Detect which cell encompasses the target text, then output its (x, y) center coordinate. 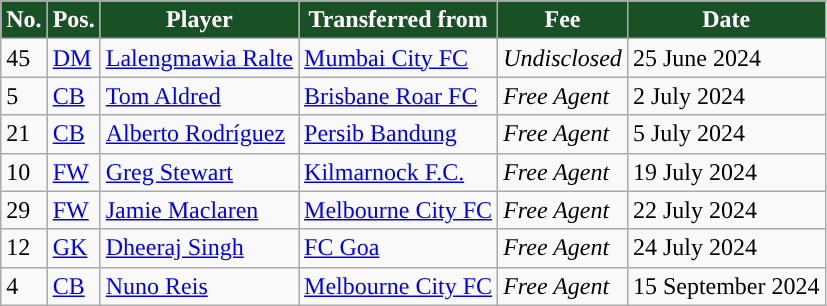
15 September 2024 (726, 286)
Persib Bandung (398, 134)
No. (24, 20)
22 July 2024 (726, 210)
25 June 2024 (726, 58)
19 July 2024 (726, 172)
Mumbai City FC (398, 58)
DM (74, 58)
21 (24, 134)
Transferred from (398, 20)
GK (74, 248)
29 (24, 210)
Nuno Reis (199, 286)
Jamie Maclaren (199, 210)
FC Goa (398, 248)
Dheeraj Singh (199, 248)
Pos. (74, 20)
Greg Stewart (199, 172)
5 July 2024 (726, 134)
2 July 2024 (726, 96)
Undisclosed (563, 58)
Player (199, 20)
Tom Aldred (199, 96)
24 July 2024 (726, 248)
4 (24, 286)
10 (24, 172)
Kilmarnock F.C. (398, 172)
12 (24, 248)
Date (726, 20)
5 (24, 96)
45 (24, 58)
Fee (563, 20)
Lalengmawia Ralte (199, 58)
Alberto Rodríguez (199, 134)
Brisbane Roar FC (398, 96)
